For the text-containing cell, return its midpoint in [x, y] coordinate format. 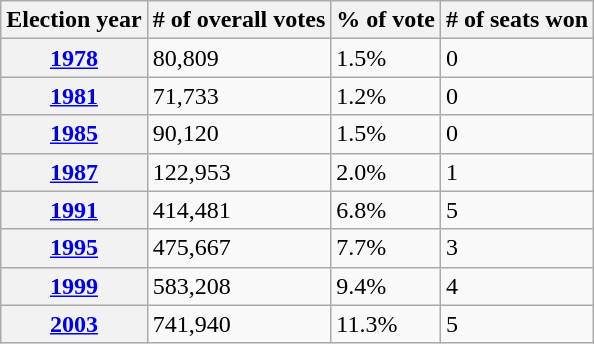
71,733 [239, 96]
90,120 [239, 134]
3 [518, 248]
11.3% [386, 324]
414,481 [239, 210]
1.2% [386, 96]
122,953 [239, 172]
# of seats won [518, 20]
2003 [74, 324]
2.0% [386, 172]
# of overall votes [239, 20]
6.8% [386, 210]
583,208 [239, 286]
1999 [74, 286]
1987 [74, 172]
7.7% [386, 248]
80,809 [239, 58]
1978 [74, 58]
4 [518, 286]
1 [518, 172]
% of vote [386, 20]
741,940 [239, 324]
475,667 [239, 248]
1985 [74, 134]
1991 [74, 210]
Election year [74, 20]
9.4% [386, 286]
1981 [74, 96]
1995 [74, 248]
